Extract the (X, Y) coordinate from the center of the cell holding the provided text.  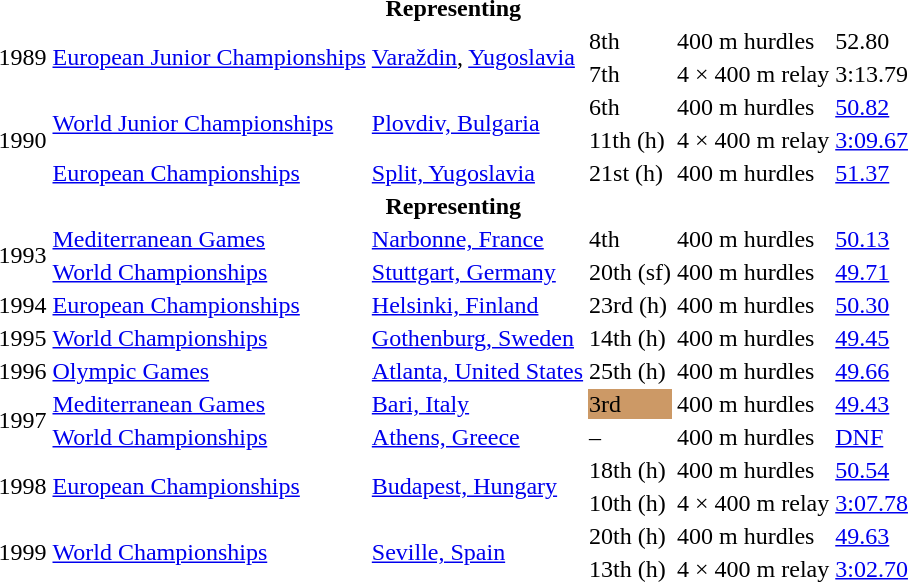
Stuttgart, Germany (477, 272)
4th (630, 239)
14th (h) (630, 338)
7th (630, 74)
Budapest, Hungary (477, 486)
World Junior Championships (209, 124)
6th (630, 107)
Helsinki, Finland (477, 305)
23rd (h) (630, 305)
21st (h) (630, 173)
8th (630, 41)
Olympic Games (209, 371)
10th (h) (630, 503)
Narbonne, France (477, 239)
Atlanta, United States (477, 371)
Gothenburg, Sweden (477, 338)
20th (sf) (630, 272)
18th (h) (630, 470)
Athens, Greece (477, 437)
20th (h) (630, 536)
Bari, Italy (477, 404)
Split, Yugoslavia (477, 173)
Varaždin, Yugoslavia (477, 58)
3rd (630, 404)
– (630, 437)
European Junior Championships (209, 58)
25th (h) (630, 371)
11th (h) (630, 140)
Plovdiv, Bulgaria (477, 124)
